For the text-containing cell, return its midpoint in [x, y] coordinate format. 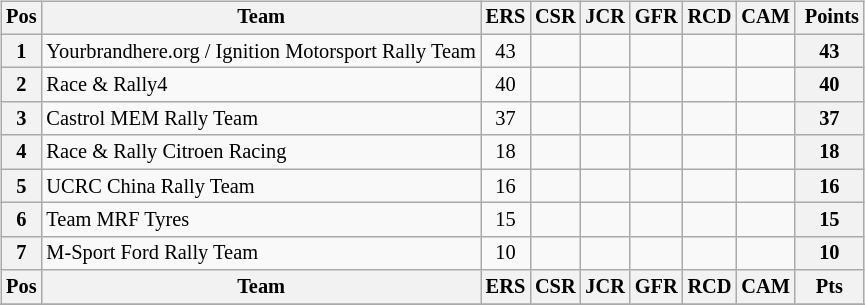
Race & Rally4 [260, 85]
Race & Rally Citroen Racing [260, 152]
M-Sport Ford Rally Team [260, 253]
7 [21, 253]
Pts [830, 287]
5 [21, 186]
6 [21, 220]
1 [21, 51]
Yourbrandhere.org / Ignition Motorsport Rally Team [260, 51]
3 [21, 119]
4 [21, 152]
Team MRF Tyres [260, 220]
Points [830, 18]
UCRC China Rally Team [260, 186]
Castrol MEM Rally Team [260, 119]
2 [21, 85]
